Capture the cell that displays the provided text and extract its (X, Y) central coordinate. 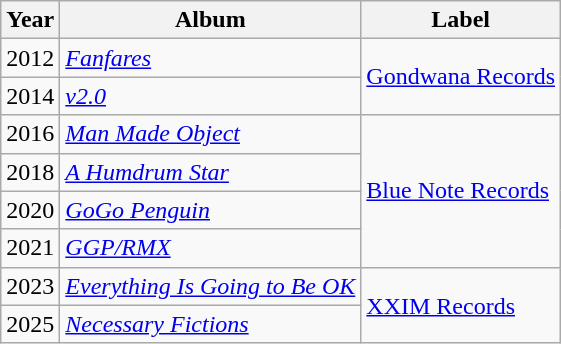
A Humdrum Star (210, 172)
GoGo Penguin (210, 210)
2018 (30, 172)
Necessary Fictions (210, 324)
Album (210, 20)
Fanfares (210, 58)
GGP/RMX (210, 248)
Everything Is Going to Be OK (210, 286)
2025 (30, 324)
Blue Note Records (461, 191)
XXIM Records (461, 305)
2014 (30, 96)
2023 (30, 286)
2016 (30, 134)
2012 (30, 58)
Man Made Object (210, 134)
v2.0 (210, 96)
Year (30, 20)
Label (461, 20)
2021 (30, 248)
Gondwana Records (461, 77)
2020 (30, 210)
